Search for the cell housing the specified text and yield its (X, Y) center coordinate. 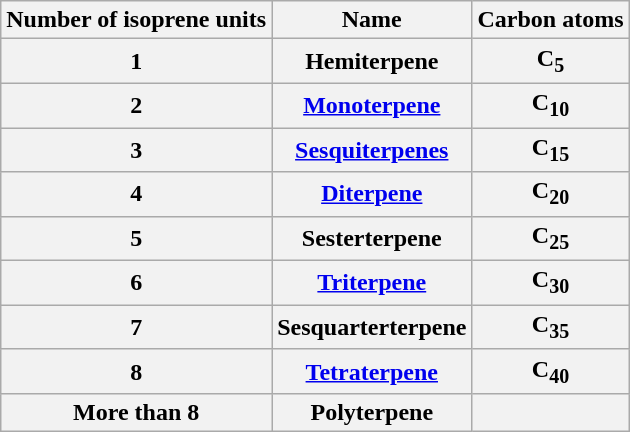
C20 (550, 194)
4 (136, 194)
3 (136, 150)
Diterpene (372, 194)
7 (136, 327)
Triterpene (372, 283)
C15 (550, 150)
More than 8 (136, 413)
Sesquarterterpene (372, 327)
Hemiterpene (372, 61)
Number of isoprene units (136, 20)
C30 (550, 283)
Carbon atoms (550, 20)
C25 (550, 238)
Sesterterpene (372, 238)
C40 (550, 371)
2 (136, 105)
Name (372, 20)
C5 (550, 61)
C10 (550, 105)
5 (136, 238)
Polyterpene (372, 413)
Monoterpene (372, 105)
Sesquiterpenes (372, 150)
Tetraterpene (372, 371)
6 (136, 283)
C35 (550, 327)
1 (136, 61)
8 (136, 371)
